Output the (X, Y) coordinate of the center of the cell containing the given text.  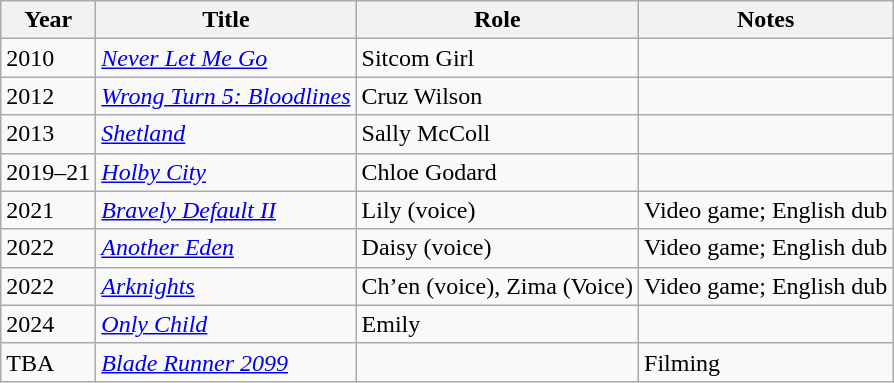
Another Eden (226, 248)
2010 (48, 58)
Only Child (226, 324)
Never Let Me Go (226, 58)
Daisy (voice) (498, 248)
Chloe Godard (498, 172)
2012 (48, 96)
Wrong Turn 5: Bloodlines (226, 96)
2024 (48, 324)
Holby City (226, 172)
2019–21 (48, 172)
Year (48, 20)
Role (498, 20)
2021 (48, 210)
Sally McColl (498, 134)
Title (226, 20)
Ch’en (voice), Zima (Voice) (498, 286)
Sitcom Girl (498, 58)
Shetland (226, 134)
Arknights (226, 286)
Bravely Default II (226, 210)
Lily (voice) (498, 210)
Blade Runner 2099 (226, 362)
2013 (48, 134)
Filming (766, 362)
Emily (498, 324)
TBA (48, 362)
Notes (766, 20)
Cruz Wilson (498, 96)
